Return the [x, y] coordinate for the center point of the cell that contains the specified text.  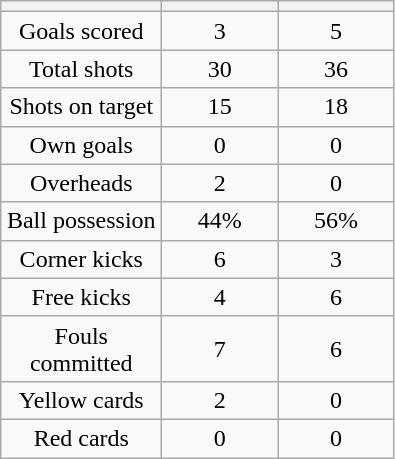
30 [220, 69]
15 [220, 107]
7 [220, 348]
36 [336, 69]
4 [220, 297]
Fouls committed [82, 348]
44% [220, 221]
Own goals [82, 145]
Ball possession [82, 221]
Yellow cards [82, 400]
56% [336, 221]
Corner kicks [82, 259]
Red cards [82, 438]
Overheads [82, 183]
Goals scored [82, 31]
Total shots [82, 69]
18 [336, 107]
5 [336, 31]
Shots on target [82, 107]
Free kicks [82, 297]
